From the cell containing the given text, extract its center point as [X, Y] coordinate. 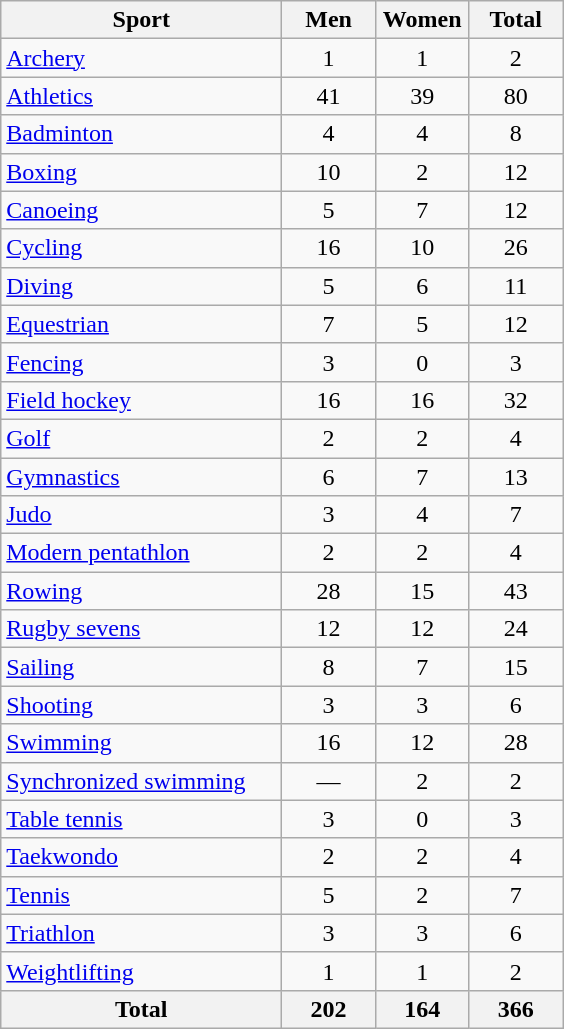
Athletics [142, 96]
Canoeing [142, 210]
Gymnastics [142, 477]
Shooting [142, 705]
Weightlifting [142, 971]
Rugby sevens [142, 629]
Table tennis [142, 819]
Field hockey [142, 400]
Badminton [142, 134]
Rowing [142, 591]
366 [516, 1009]
Sport [142, 20]
Equestrian [142, 324]
80 [516, 96]
11 [516, 286]
Triathlon [142, 933]
Modern pentathlon [142, 553]
Sailing [142, 667]
Cycling [142, 248]
41 [329, 96]
Boxing [142, 172]
Diving [142, 286]
32 [516, 400]
Golf [142, 438]
Taekwondo [142, 857]
13 [516, 477]
Men [329, 20]
Swimming [142, 743]
Synchronized swimming [142, 781]
Judo [142, 515]
26 [516, 248]
202 [329, 1009]
Archery [142, 58]
164 [422, 1009]
Women [422, 20]
Fencing [142, 362]
43 [516, 591]
24 [516, 629]
— [329, 781]
39 [422, 96]
Tennis [142, 895]
